Scan for the cell matching the given text and deliver its [x, y] coordinate at center. 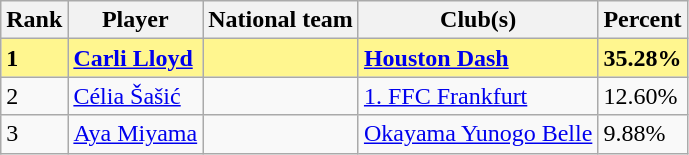
Club(s) [478, 20]
1 [34, 58]
Okayama Yunogo Belle [478, 134]
Aya Miyama [136, 134]
Rank [34, 20]
3 [34, 134]
35.28% [642, 58]
2 [34, 96]
Player [136, 20]
12.60% [642, 96]
National team [281, 20]
Percent [642, 20]
1. FFC Frankfurt [478, 96]
Carli Lloyd [136, 58]
Houston Dash [478, 58]
Célia Šašić [136, 96]
9.88% [642, 134]
